Provide the (X, Y) coordinate of the cell's center where the given text is located.  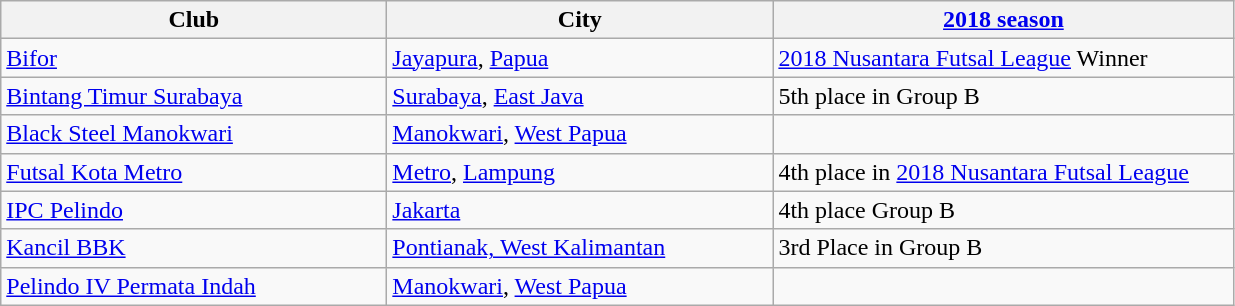
4th place in 2018 Nusantara Futsal League (1004, 172)
Black Steel Manokwari (194, 134)
Jayapura, Papua (580, 58)
Metro, Lampung (580, 172)
Bintang Timur Surabaya (194, 96)
5th place in Group B (1004, 96)
Futsal Kota Metro (194, 172)
4th place Group B (1004, 210)
Jakarta (580, 210)
IPC Pelindo (194, 210)
Kancil BBK (194, 248)
Club (194, 20)
3rd Place in Group B (1004, 248)
Surabaya, East Java (580, 96)
City (580, 20)
Pelindo IV Permata Indah (194, 286)
2018 Nusantara Futsal League Winner (1004, 58)
Bifor (194, 58)
2018 season (1004, 20)
Pontianak, West Kalimantan (580, 248)
